Search for the cell housing the specified text and yield its (X, Y) center coordinate. 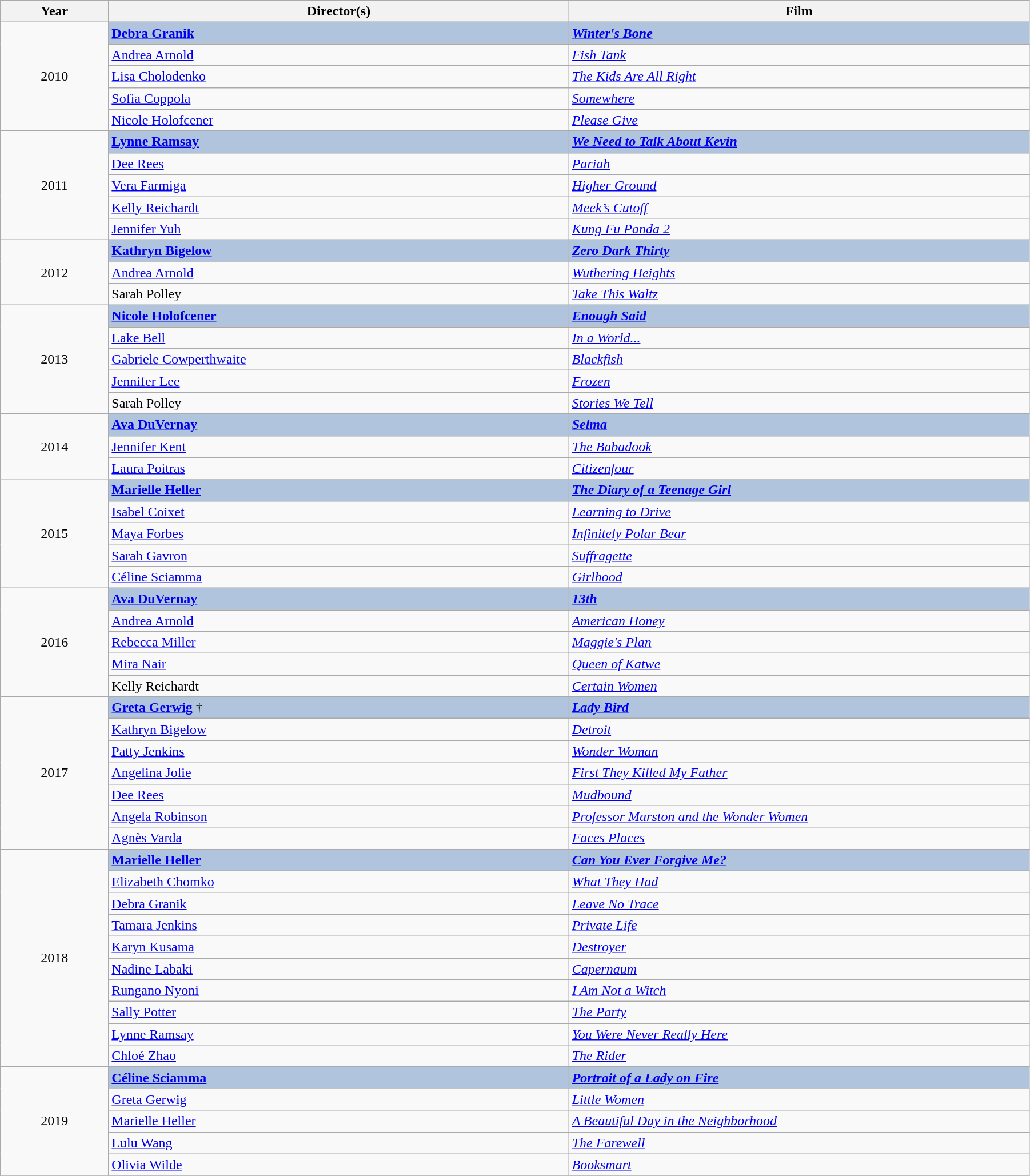
The Babadook (799, 447)
The Farewell (799, 1143)
Professor Marston and the Wonder Women (799, 816)
Capernaum (799, 969)
Chloé Zhao (338, 1056)
Blackfish (799, 360)
Wonder Woman (799, 751)
I Am Not a Witch (799, 991)
Pariah (799, 164)
Karyn Kusama (338, 947)
Maggie's Plan (799, 643)
Sofia Coppola (338, 98)
The Diary of a Teenage Girl (799, 490)
Lady Bird (799, 708)
Mudbound (799, 795)
2010 (55, 77)
Jennifer Yuh (338, 229)
Queen of Katwe (799, 664)
Booksmart (799, 1165)
Certain Women (799, 686)
2013 (55, 360)
Girlhood (799, 577)
Meek’s Cutoff (799, 207)
Selma (799, 425)
Sarah Gavron (338, 555)
Olivia Wilde (338, 1165)
13th (799, 599)
The Kids Are All Right (799, 77)
Angelina Jolie (338, 773)
Jennifer Kent (338, 447)
Film (799, 11)
Lulu Wang (338, 1143)
Somewhere (799, 98)
What They Had (799, 882)
Private Life (799, 925)
Elizabeth Chomko (338, 882)
You Were Never Really Here (799, 1034)
Take This Waltz (799, 294)
Patty Jenkins (338, 751)
Angela Robinson (338, 816)
2019 (55, 1121)
Director(s) (338, 11)
Detroit (799, 729)
A Beautiful Day in the Neighborhood (799, 1121)
Please Give (799, 120)
In a World... (799, 338)
2016 (55, 642)
Vera Farmiga (338, 185)
Nadine Labaki (338, 969)
2018 (55, 958)
The Party (799, 1012)
Agnès Varda (338, 838)
We Need to Talk About Kevin (799, 142)
Maya Forbes (338, 533)
2011 (55, 185)
2015 (55, 533)
Infinitely Polar Bear (799, 533)
Wuthering Heights (799, 273)
Zero Dark Thirty (799, 250)
Lake Bell (338, 338)
First They Killed My Father (799, 773)
American Honey (799, 620)
2012 (55, 272)
Tamara Jenkins (338, 925)
Faces Places (799, 838)
Rebecca Miller (338, 643)
Rungano Nyoni (338, 991)
Citizenfour (799, 468)
Higher Ground (799, 185)
Gabriele Cowperthwaite (338, 360)
Learning to Drive (799, 512)
Laura Poitras (338, 468)
Year (55, 11)
Mira Nair (338, 664)
2014 (55, 447)
Greta Gerwig (338, 1099)
Little Women (799, 1099)
2017 (55, 773)
Stories We Tell (799, 403)
Kung Fu Panda 2 (799, 229)
The Rider (799, 1056)
Greta Gerwig † (338, 708)
Destroyer (799, 947)
Isabel Coixet (338, 512)
Sally Potter (338, 1012)
Portrait of a Lady on Fire (799, 1078)
Jennifer Lee (338, 381)
Frozen (799, 381)
Winter's Bone (799, 33)
Leave No Trace (799, 903)
Can You Ever Forgive Me? (799, 860)
Suffragette (799, 555)
Fish Tank (799, 55)
Enough Said (799, 316)
Lisa Cholodenko (338, 77)
